Return the (X, Y) coordinate for the center point of the cell that contains the specified text.  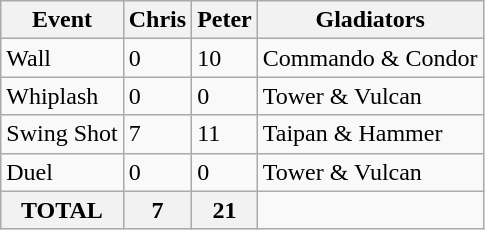
Wall (62, 58)
TOTAL (62, 210)
11 (225, 134)
Peter (225, 20)
21 (225, 210)
Whiplash (62, 96)
Event (62, 20)
Swing Shot (62, 134)
Duel (62, 172)
Chris (157, 20)
Taipan & Hammer (370, 134)
10 (225, 58)
Commando & Condor (370, 58)
Gladiators (370, 20)
